Identify which cell holds the provided text, then report its [x, y] central coordinate. 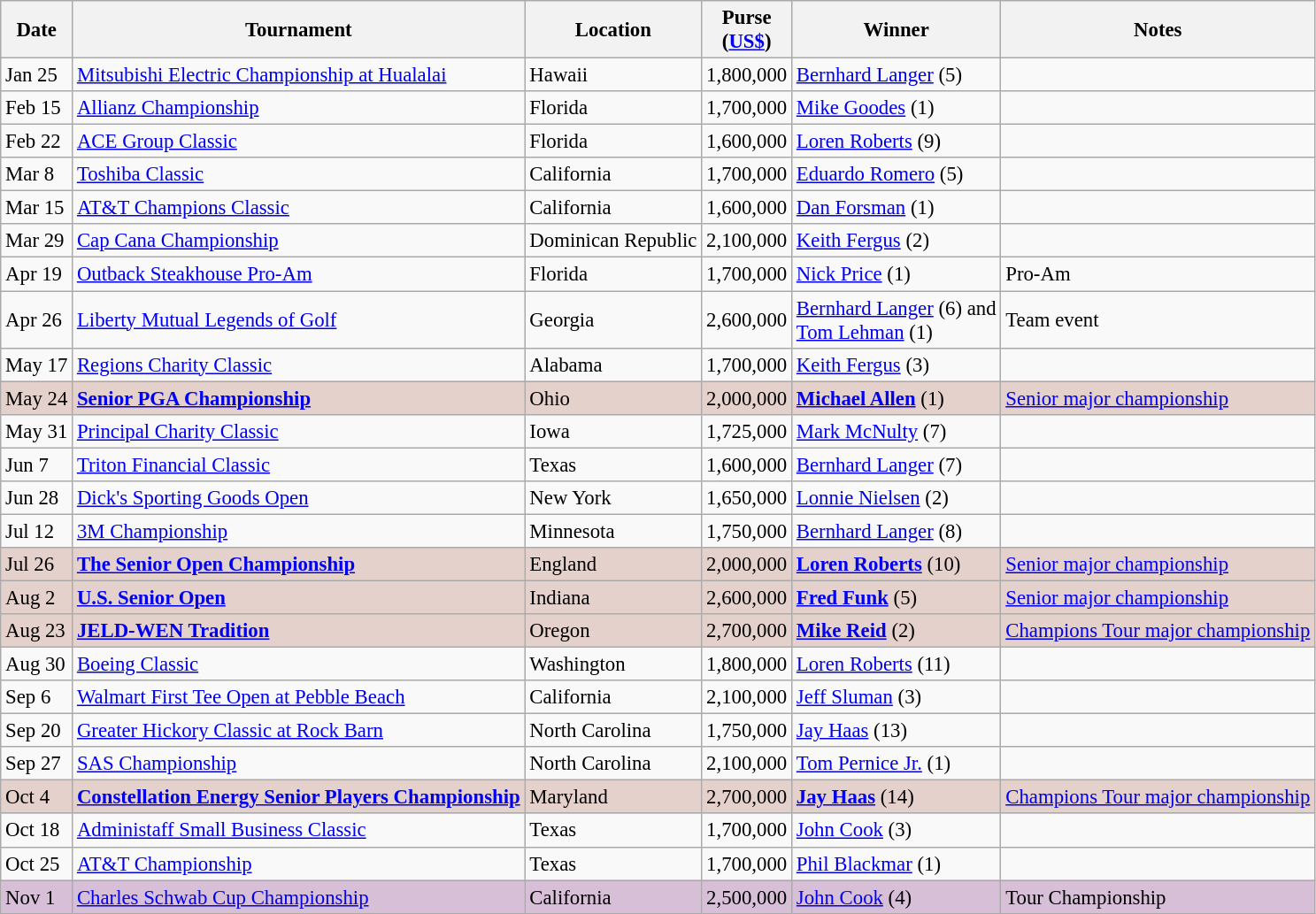
Administaff Small Business Classic [299, 831]
Loren Roberts (9) [897, 142]
Nov 1 [37, 897]
Jeff Sluman (3) [897, 697]
Mitsubishi Electric Championship at Hualalai [299, 75]
Cap Cana Championship [299, 242]
Tour Championship [1158, 897]
Washington [613, 664]
Nick Price (1) [897, 274]
Mike Reid (2) [897, 631]
Jan 25 [37, 75]
Oregon [613, 631]
John Cook (4) [897, 897]
AT&T Champions Classic [299, 208]
The Senior Open Championship [299, 565]
Liberty Mutual Legends of Golf [299, 320]
Sep 20 [37, 731]
Sep 6 [37, 697]
Mar 15 [37, 208]
Eduardo Romero (5) [897, 174]
Fred Funk (5) [897, 597]
Iowa [613, 431]
Jun 7 [37, 465]
Loren Roberts (10) [897, 565]
Greater Hickory Classic at Rock Barn [299, 731]
Walmart First Tee Open at Pebble Beach [299, 697]
Bernhard Langer (6) and Tom Lehman (1) [897, 320]
Dan Forsman (1) [897, 208]
Principal Charity Classic [299, 431]
Dick's Sporting Goods Open [299, 498]
Jun 28 [37, 498]
Alabama [613, 365]
Mar 8 [37, 174]
Bernhard Langer (7) [897, 465]
Lonnie Nielsen (2) [897, 498]
Jay Haas (14) [897, 797]
Triton Financial Classic [299, 465]
Bernhard Langer (5) [897, 75]
Oct 18 [37, 831]
AT&T Championship [299, 864]
U.S. Senior Open [299, 597]
1,650,000 [747, 498]
Hawaii [613, 75]
Charles Schwab Cup Championship [299, 897]
Jay Haas (13) [897, 731]
May 17 [37, 365]
Keith Fergus (3) [897, 365]
Oct 25 [37, 864]
Jul 12 [37, 531]
Jul 26 [37, 565]
ACE Group Classic [299, 142]
Senior PGA Championship [299, 398]
Sep 27 [37, 764]
Pro-Am [1158, 274]
Aug 23 [37, 631]
May 24 [37, 398]
1,725,000 [747, 431]
Apr 19 [37, 274]
JELD-WEN Tradition [299, 631]
England [613, 565]
Purse(US$) [747, 30]
Indiana [613, 597]
Location [613, 30]
Date [37, 30]
Boeing Classic [299, 664]
Dominican Republic [613, 242]
SAS Championship [299, 764]
Phil Blackmar (1) [897, 864]
Tom Pernice Jr. (1) [897, 764]
Feb 22 [37, 142]
Feb 15 [37, 108]
Aug 2 [37, 597]
Winner [897, 30]
Minnesota [613, 531]
Constellation Energy Senior Players Championship [299, 797]
Ohio [613, 398]
Mike Goodes (1) [897, 108]
Allianz Championship [299, 108]
Tournament [299, 30]
John Cook (3) [897, 831]
Bernhard Langer (8) [897, 531]
Regions Charity Classic [299, 365]
Georgia [613, 320]
Michael Allen (1) [897, 398]
Mark McNulty (7) [897, 431]
Team event [1158, 320]
Loren Roberts (11) [897, 664]
Outback Steakhouse Pro-Am [299, 274]
Toshiba Classic [299, 174]
Oct 4 [37, 797]
May 31 [37, 431]
Notes [1158, 30]
Aug 30 [37, 664]
Apr 26 [37, 320]
New York [613, 498]
3M Championship [299, 531]
Mar 29 [37, 242]
Keith Fergus (2) [897, 242]
Maryland [613, 797]
2,500,000 [747, 897]
